Determine the [X, Y] coordinate at the center of the cell enclosing the given text.  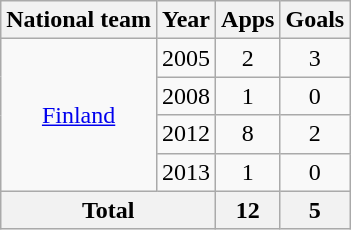
3 [315, 58]
2008 [186, 96]
Year [186, 20]
2005 [186, 58]
Total [108, 210]
Finland [79, 115]
12 [248, 210]
Goals [315, 20]
2012 [186, 134]
National team [79, 20]
5 [315, 210]
2013 [186, 172]
Apps [248, 20]
8 [248, 134]
